From the cell containing the given text, extract its center point as (X, Y) coordinate. 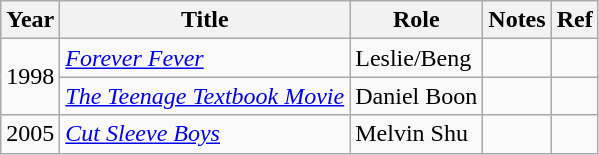
Year (30, 20)
Title (205, 20)
Forever Fever (205, 58)
Notes (517, 20)
Leslie/Beng (416, 58)
1998 (30, 77)
The Teenage Textbook Movie (205, 96)
Ref (574, 20)
Melvin Shu (416, 134)
2005 (30, 134)
Cut Sleeve Boys (205, 134)
Daniel Boon (416, 96)
Role (416, 20)
